Detect which cell encompasses the target text, then output its [x, y] center coordinate. 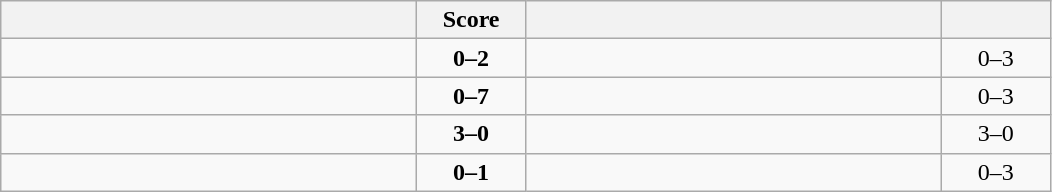
0–1 [472, 172]
0–2 [472, 58]
Score [472, 20]
0–7 [472, 96]
